Return the (X, Y) coordinate for the center point of the cell that contains the specified text.  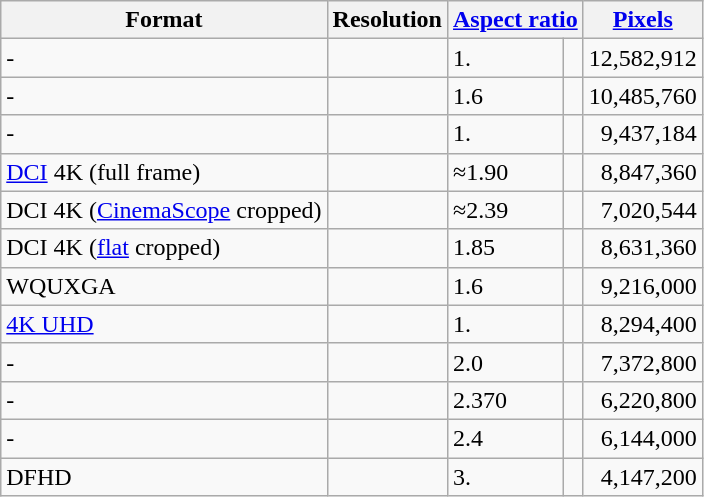
9,437,184 (642, 134)
DCI 4K (flat cropped) (164, 248)
9,216,000 (642, 286)
4K UHD (164, 324)
Resolution (387, 20)
Format (164, 20)
2.4 (505, 438)
6,220,800 (642, 400)
8,294,400 (642, 324)
4,147,200 (642, 477)
2.0 (505, 362)
8,631,360 (642, 248)
DCI 4K (CinemaScope cropped) (164, 210)
Pixels (642, 20)
3. (505, 477)
WQUXGA (164, 286)
DFHD (164, 477)
≈1.90 (505, 172)
7,020,544 (642, 210)
2.370 (505, 400)
8,847,360 (642, 172)
10,485,760 (642, 96)
DCI 4K (full frame) (164, 172)
7,372,800 (642, 362)
Aspect ratio (515, 20)
≈2.39 (505, 210)
1.85 (505, 248)
12,582,912 (642, 58)
6,144,000 (642, 438)
